Detect which cell encompasses the target text, then output its [X, Y] center coordinate. 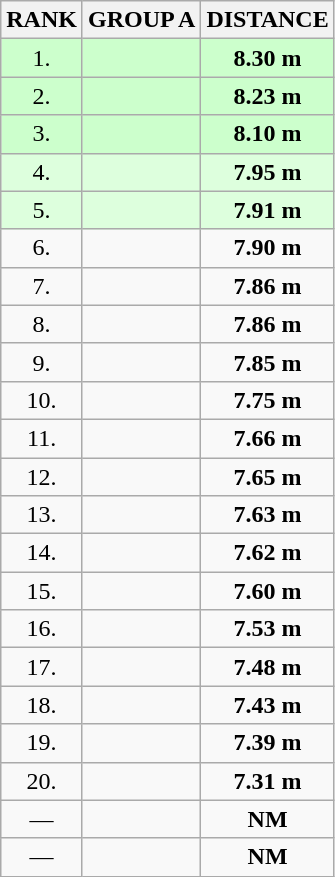
7. [42, 286]
18. [42, 705]
7.95 m [268, 172]
19. [42, 743]
7.60 m [268, 591]
9. [42, 362]
10. [42, 400]
1. [42, 58]
3. [42, 134]
GROUP A [141, 20]
13. [42, 515]
5. [42, 210]
20. [42, 781]
7.63 m [268, 515]
14. [42, 553]
2. [42, 96]
15. [42, 591]
7.91 m [268, 210]
8.23 m [268, 96]
6. [42, 248]
11. [42, 438]
16. [42, 629]
7.43 m [268, 705]
8.30 m [268, 58]
7.75 m [268, 400]
7.66 m [268, 438]
7.48 m [268, 667]
7.65 m [268, 477]
7.62 m [268, 553]
17. [42, 667]
8. [42, 324]
RANK [42, 20]
DISTANCE [268, 20]
7.53 m [268, 629]
8.10 m [268, 134]
12. [42, 477]
7.39 m [268, 743]
7.90 m [268, 248]
7.85 m [268, 362]
7.31 m [268, 781]
4. [42, 172]
